Detect which cell encompasses the target text, then output its (X, Y) center coordinate. 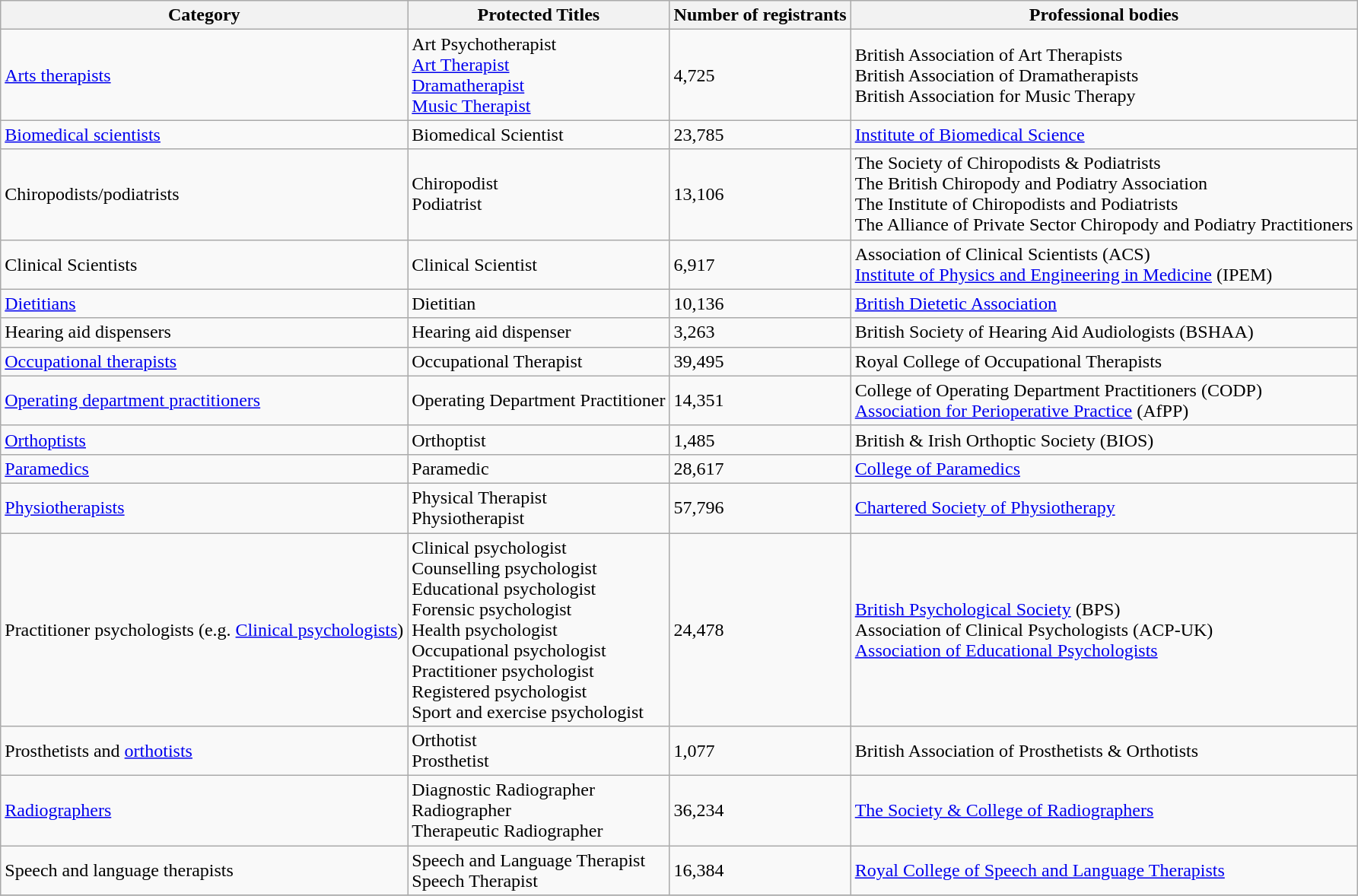
6,917 (760, 265)
Category (204, 15)
Protected Titles (539, 15)
10,136 (760, 303)
The Society & College of Radiographers (1104, 811)
Radiographers (204, 811)
Orthoptists (204, 440)
Royal College of Speech and Language Therapists (1104, 870)
British Association of Prosthetists & Orthotists (1104, 751)
Physical TherapistPhysiotherapist (539, 508)
ChiropodistPodiatrist (539, 195)
Speech and Language TherapistSpeech Therapist (539, 870)
Association of Clinical Scientists (ACS)Institute of Physics and Engineering in Medicine (IPEM) (1104, 265)
16,384 (760, 870)
Operating department practitioners (204, 400)
Hearing aid dispensers (204, 332)
Professional bodies (1104, 15)
Institute of Biomedical Science (1104, 135)
Clinical Scientist (539, 265)
Operating Department Practitioner (539, 400)
1,485 (760, 440)
Dietitians (204, 303)
Speech and language therapists (204, 870)
13,106 (760, 195)
Paramedics (204, 469)
Clinical Scientists (204, 265)
OrthotistProsthetist (539, 751)
British Dietetic Association (1104, 303)
Art PsychotherapistArt TherapistDramatherapistMusic Therapist (539, 75)
Number of registrants (760, 15)
Chiropodists/podiatrists (204, 195)
British Society of Hearing Aid Audiologists (BSHAA) (1104, 332)
Hearing aid dispenser (539, 332)
Diagnostic RadiographerRadiographerTherapeutic Radiographer (539, 811)
24,478 (760, 629)
Biomedical scientists (204, 135)
Dietitian (539, 303)
57,796 (760, 508)
3,263 (760, 332)
Paramedic (539, 469)
Arts therapists (204, 75)
39,495 (760, 361)
14,351 (760, 400)
Occupational Therapist (539, 361)
Royal College of Occupational Therapists (1104, 361)
College of Operating Department Practitioners (CODP)Association for Perioperative Practice (AfPP) (1104, 400)
Biomedical Scientist (539, 135)
Chartered Society of Physiotherapy (1104, 508)
4,725 (760, 75)
36,234 (760, 811)
British Association of Art TherapistsBritish Association of DramatherapistsBritish Association for Music Therapy (1104, 75)
Occupational therapists (204, 361)
Prosthetists and orthotists (204, 751)
British & Irish Orthoptic Society (BIOS) (1104, 440)
28,617 (760, 469)
College of Paramedics (1104, 469)
1,077 (760, 751)
Physiotherapists (204, 508)
British Psychological Society (BPS)Association of Clinical Psychologists (ACP-UK)Association of Educational Psychologists (1104, 629)
Orthoptist (539, 440)
23,785 (760, 135)
Practitioner psychologists (e.g. Clinical psychologists) (204, 629)
